Locate the cell with the specified text and output its [x, y] center coordinate. 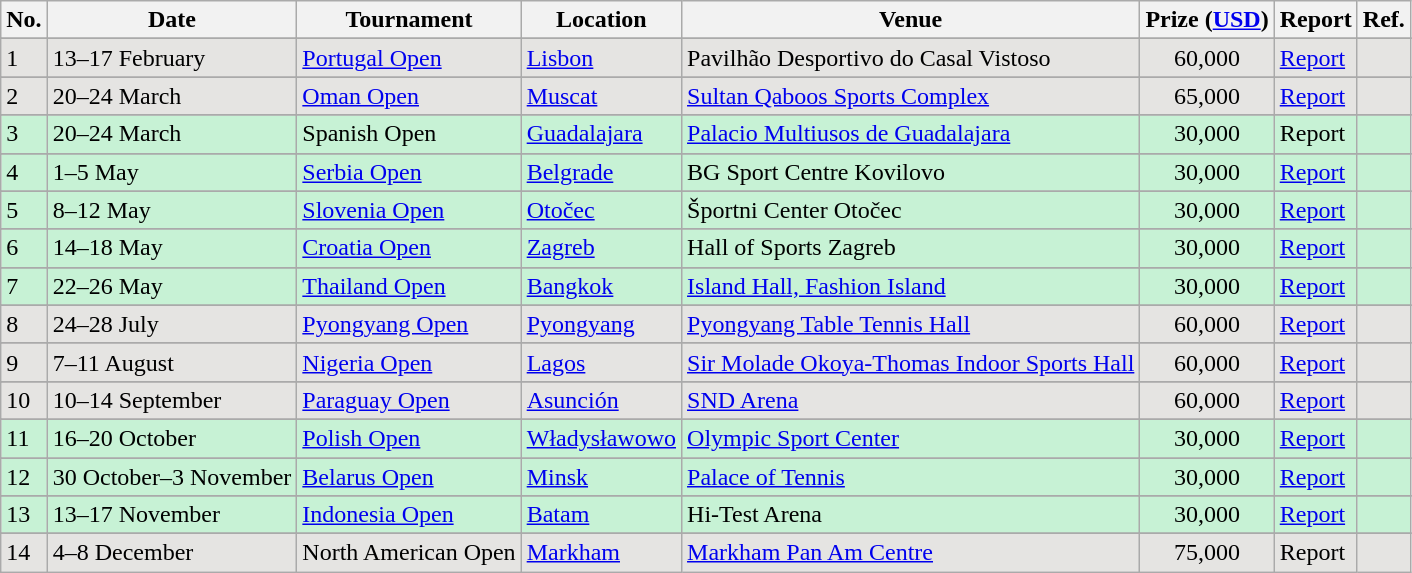
Guadalajara [601, 134]
Športni Center Otočec [911, 210]
Belarus Open [409, 477]
8–12 May [172, 210]
13 [24, 515]
4–8 December [172, 553]
Hall of Sports Zagreb [911, 248]
Minsk [601, 477]
Paraguay Open [409, 400]
Palace of Tennis [911, 477]
SND Arena [911, 400]
Croatia Open [409, 248]
Pyongyang [601, 324]
13–17 November [172, 515]
2 [24, 96]
Oman Open [409, 96]
Nigeria Open [409, 362]
16–20 October [172, 438]
Sir Molade Okoya-Thomas Indoor Sports Hall [911, 362]
Bangkok [601, 286]
Belgrade [601, 172]
Venue [911, 20]
Markham [601, 553]
Polish Open [409, 438]
22–26 May [172, 286]
Asunción [601, 400]
Pyongyang Open [409, 324]
1 [24, 58]
65,000 [1207, 96]
24–28 July [172, 324]
Location [601, 20]
Pavilhão Desportivo do Casal Vistoso [911, 58]
Pyongyang Table Tennis Hall [911, 324]
12 [24, 477]
Indonesia Open [409, 515]
Ref. [1384, 20]
7 [24, 286]
Lisbon [601, 58]
11 [24, 438]
8 [24, 324]
5 [24, 210]
14–18 May [172, 248]
Thailand Open [409, 286]
4 [24, 172]
Muscat [601, 96]
Sultan Qaboos Sports Complex [911, 96]
Prize (USD) [1207, 20]
9 [24, 362]
Serbia Open [409, 172]
Tournament [409, 20]
Markham Pan Am Centre [911, 553]
7–11 August [172, 362]
13–17 February [172, 58]
Hi-Test Arena [911, 515]
6 [24, 248]
10–14 September [172, 400]
Spanish Open [409, 134]
Date [172, 20]
1–5 May [172, 172]
Portugal Open [409, 58]
14 [24, 553]
30 October–3 November [172, 477]
No. [24, 20]
Island Hall, Fashion Island [911, 286]
Olympic Sport Center [911, 438]
Lagos [601, 362]
3 [24, 134]
Batam [601, 515]
Zagreb [601, 248]
Otočec [601, 210]
10 [24, 400]
North American Open [409, 553]
Slovenia Open [409, 210]
Władysławowo [601, 438]
75,000 [1207, 553]
Palacio Multiusos de Guadalajara [911, 134]
BG Sport Centre Kovilovo [911, 172]
